Detect which cell encompasses the target text, then output its (X, Y) center coordinate. 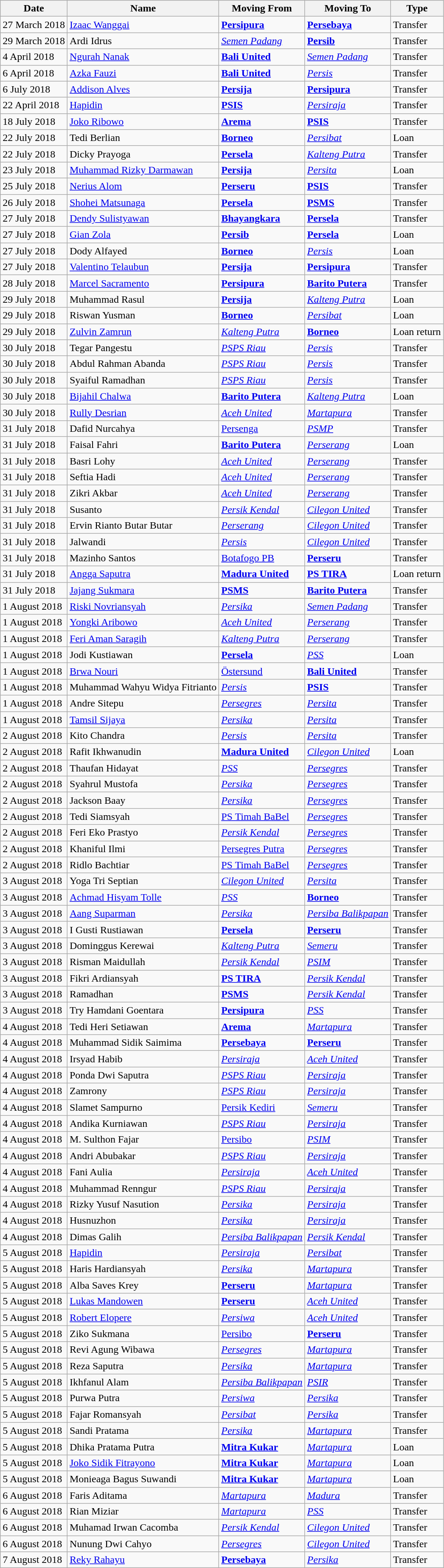
Azka Fauzi (143, 73)
Sandi Pratama (143, 1430)
Bhayangkara (262, 219)
Dhika Pratama Putra (143, 1447)
Slamet Sampurno (143, 1107)
Persenga (262, 428)
Angga Saputra (143, 574)
Tamsil Sijaya (143, 720)
Zikri Akbar (143, 493)
Muhammad Wahyu Widya Fitrianto (143, 687)
Khaniful Ilmi (143, 849)
Zamrony (143, 1091)
Muhammad Renngur (143, 1188)
Faris Aditama (143, 1495)
25 July 2018 (34, 186)
Marcel Sacramento (143, 283)
Brwa Nouri (143, 671)
Muhammad Rasul (143, 299)
Moving To (348, 8)
Alba Saves Krey (143, 1285)
Name (143, 8)
Ziko Sukmana (143, 1334)
Dimas Galih (143, 1237)
Ikhfanul Alam (143, 1382)
I Gusti Rustiawan (143, 929)
Madura (348, 1495)
Ramadhan (143, 994)
Gian Zola (143, 235)
Mazinho Santos (143, 558)
Jajang Sukmara (143, 590)
Muhammad Sidik Saimima (143, 1043)
Reza Saputra (143, 1366)
Dominggus Kerewai (143, 946)
Rafit Ikhwanudin (143, 752)
6 April 2018 (34, 73)
Riski Novriansyah (143, 606)
Riswan Yusman (143, 315)
Robert Elopere (143, 1317)
Thaufan Hidayat (143, 768)
Reky Rahayu (143, 1560)
Susanto (143, 510)
Aang Suparman (143, 913)
Faisal Fahri (143, 445)
Andri Abubakar (143, 1156)
Feri Aman Saragih (143, 639)
Jackson Baay (143, 800)
29 March 2018 (34, 41)
Seftia Hadi (143, 477)
Tedi Berlian (143, 138)
Try Hamdani Goentara (143, 1011)
Ngurah Nanak (143, 57)
Andre Sitepu (143, 703)
Dody Alfayed (143, 251)
Monieaga Bagus Suwandi (143, 1479)
Risman Maidullah (143, 962)
Rully Desrian (143, 412)
Type (417, 8)
Andika Kurniawan (143, 1123)
Achmad Hisyam Tolle (143, 897)
Tedi Heri Setiawan (143, 1027)
Jalwandi (143, 542)
Persik Kediri (262, 1107)
Yoga Tri Septian (143, 881)
6 July 2018 (34, 89)
7 August 2018 (34, 1560)
Fani Aulia (143, 1172)
Muhamad Irwan Cacomba (143, 1528)
Revi Agung Wibawa (143, 1350)
Rian Miziar (143, 1512)
Muhammad Rizky Darmawan (143, 170)
Izaac Wanggai (143, 25)
Ponda Dwi Saputra (143, 1075)
Purwa Putra (143, 1398)
Botafogo PB (262, 558)
Date (34, 8)
26 July 2018 (34, 203)
PSMP (348, 428)
Joko Ribowo (143, 121)
27 March 2018 (34, 25)
18 July 2018 (34, 121)
Abdul Rahman Abanda (143, 364)
Jodi Kustiawan (143, 655)
Syahrul Mustofa (143, 784)
Fikri Ardiansyah (143, 978)
Moving From (262, 8)
Nerius Alom (143, 186)
4 April 2018 (34, 57)
Tedi Siamsyah (143, 816)
Rizky Yusuf Nasution (143, 1204)
Valentino Telaubun (143, 267)
28 July 2018 (34, 283)
Haris Hardiansyah (143, 1269)
M. Sulthon Fajar (143, 1140)
Husnuzhon (143, 1220)
Addison Alves (143, 89)
Ardi Idrus (143, 41)
22 April 2018 (34, 105)
Yongki Aribowo (143, 622)
Persegres Putra (262, 849)
23 July 2018 (34, 170)
Fajar Romansyah (143, 1414)
Dafid Nurcahya (143, 428)
Ervin Rianto Butar Butar (143, 526)
Irsyad Habib (143, 1059)
Nunung Dwi Cahyo (143, 1544)
Kito Chandra (143, 736)
Dicky Prayoga (143, 154)
Östersund (262, 671)
Tegar Pangestu (143, 348)
Bijahil Chalwa (143, 396)
Lukas Mandowen (143, 1301)
Zulvin Zamrun (143, 332)
Shohei Matsunaga (143, 203)
Ridlo Bachtiar (143, 865)
Joko Sidik Fitrayono (143, 1463)
Basri Lohy (143, 461)
Syaiful Ramadhan (143, 380)
Dendy Sulistyawan (143, 219)
PSIR (348, 1382)
Feri Eko Prastyo (143, 833)
